Determine the [x, y] coordinate at the center of the cell enclosing the given text.  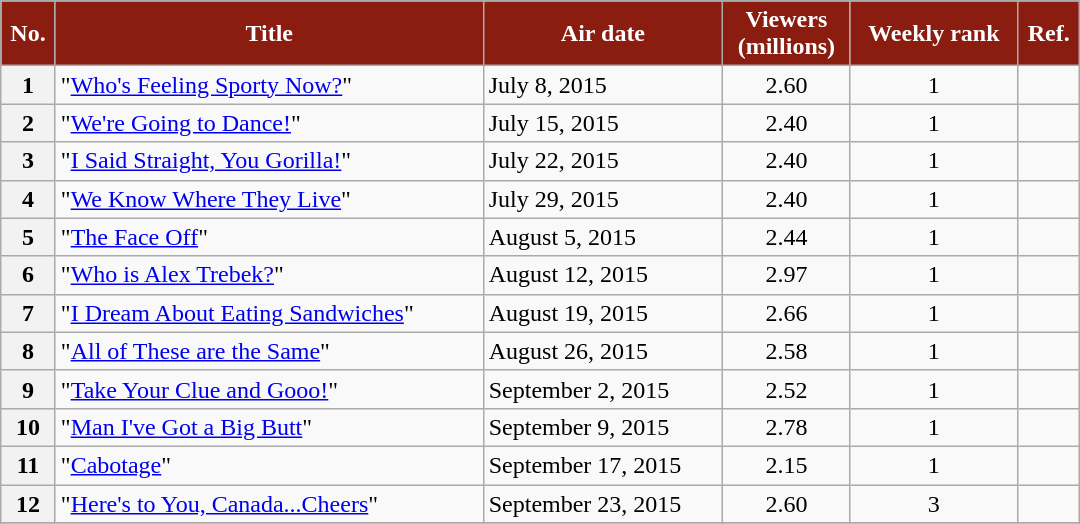
10 [28, 427]
2.58 [786, 351]
July 22, 2015 [602, 161]
Title [269, 34]
August 26, 2015 [602, 351]
2.44 [786, 237]
"Who is Alex Trebek?" [269, 275]
Viewers (millions) [786, 34]
2.97 [786, 275]
August 12, 2015 [602, 275]
"Who's Feeling Sporty Now?" [269, 85]
2 [28, 123]
11 [28, 465]
Weekly rank [934, 34]
2.66 [786, 313]
6 [28, 275]
September 23, 2015 [602, 503]
September 2, 2015 [602, 389]
"Take Your Clue and Gooo!" [269, 389]
"Cabotage" [269, 465]
5 [28, 237]
2.15 [786, 465]
"We're Going to Dance!" [269, 123]
July 29, 2015 [602, 199]
August 19, 2015 [602, 313]
Ref. [1049, 34]
"Here's to You, Canada...Cheers" [269, 503]
4 [28, 199]
"I Dream About Eating Sandwiches" [269, 313]
9 [28, 389]
2.78 [786, 427]
12 [28, 503]
July 15, 2015 [602, 123]
8 [28, 351]
Air date [602, 34]
September 9, 2015 [602, 427]
August 5, 2015 [602, 237]
"All of These are the Same" [269, 351]
"Man I've Got a Big Butt" [269, 427]
2.52 [786, 389]
No. [28, 34]
"The Face Off" [269, 237]
"We Know Where They Live" [269, 199]
7 [28, 313]
September 17, 2015 [602, 465]
"I Said Straight, You Gorilla!" [269, 161]
July 8, 2015 [602, 85]
